Search for the cell housing the specified text and yield its [x, y] center coordinate. 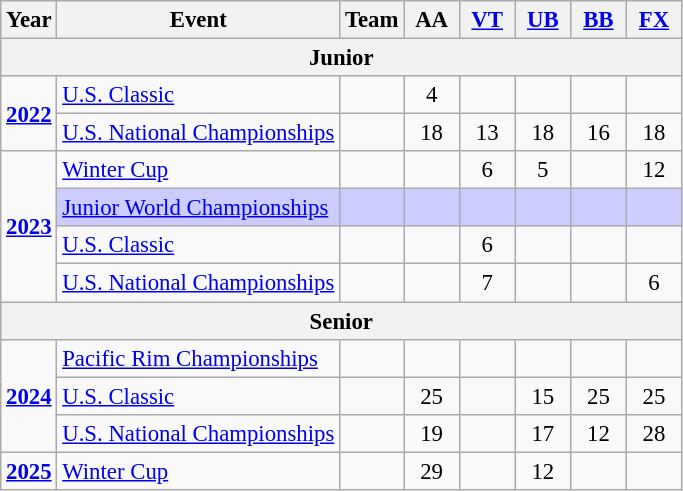
15 [543, 396]
Junior World Championships [198, 208]
2024 [29, 396]
4 [432, 95]
29 [432, 471]
16 [599, 133]
19 [432, 433]
Junior [342, 58]
FX [654, 20]
Event [198, 20]
Pacific Rim Championships [198, 358]
7 [487, 283]
Senior [342, 321]
2025 [29, 471]
5 [543, 170]
13 [487, 133]
17 [543, 433]
BB [599, 20]
28 [654, 433]
VT [487, 20]
AA [432, 20]
Team [372, 20]
2023 [29, 226]
2022 [29, 114]
UB [543, 20]
Year [29, 20]
